Output the [X, Y] coordinate of the center of the cell containing the given text.  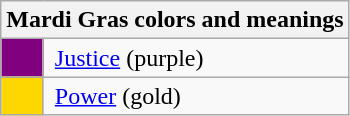
Justice (purple) [196, 58]
Mardi Gras colors and meanings [175, 20]
Power (gold) [196, 96]
